Detect which cell encompasses the target text, then output its [x, y] center coordinate. 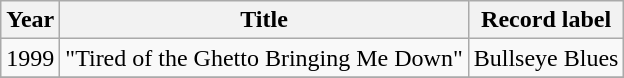
Record label [546, 20]
Title [264, 20]
Bullseye Blues [546, 58]
Year [30, 20]
1999 [30, 58]
"Tired of the Ghetto Bringing Me Down" [264, 58]
